Find where the given text appears and provide that cell's center as (X, Y) coordinate. 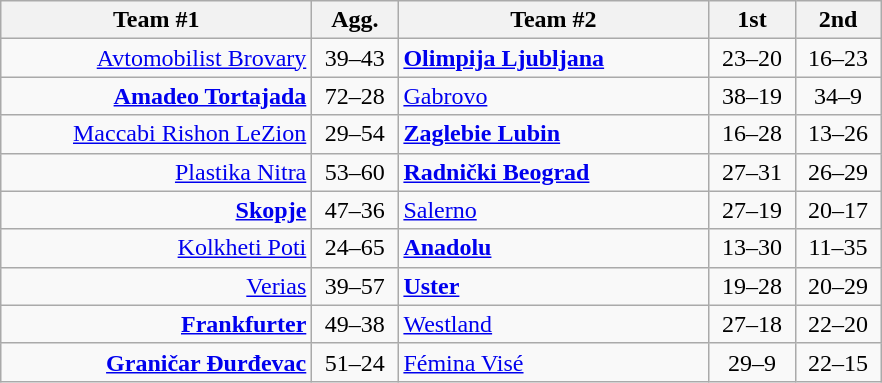
51–24 (355, 362)
38–19 (752, 96)
1st (752, 20)
13–26 (838, 134)
Anadolu (554, 248)
Team #2 (554, 20)
Westland (554, 324)
22–15 (838, 362)
Team #1 (156, 20)
20–29 (838, 286)
16–23 (838, 58)
Skopje (156, 210)
Olimpija Ljubljana (554, 58)
27–18 (752, 324)
53–60 (355, 172)
26–29 (838, 172)
39–43 (355, 58)
Graničar Đurđevac (156, 362)
34–9 (838, 96)
19–28 (752, 286)
13–30 (752, 248)
24–65 (355, 248)
Zaglebie Lubin (554, 134)
20–17 (838, 210)
Gabrovo (554, 96)
Agg. (355, 20)
Radnički Beograd (554, 172)
23–20 (752, 58)
Verias (156, 286)
11–35 (838, 248)
39–57 (355, 286)
29–9 (752, 362)
29–54 (355, 134)
Kolkheti Poti (156, 248)
Fémina Visé (554, 362)
Frankfurter (156, 324)
49–38 (355, 324)
Salerno (554, 210)
Amadeo Tortajada (156, 96)
Avtomobilist Brovary (156, 58)
2nd (838, 20)
16–28 (752, 134)
Uster (554, 286)
Maccabi Rishon LeZion (156, 134)
22–20 (838, 324)
47–36 (355, 210)
Plastika Nitra (156, 172)
27–19 (752, 210)
27–31 (752, 172)
72–28 (355, 96)
